Determine the [x, y] coordinate at the center of the cell enclosing the given text.  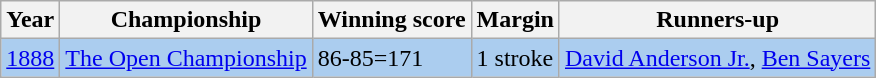
Runners-up [717, 20]
1 stroke [515, 58]
David Anderson Jr., Ben Sayers [717, 58]
The Open Championship [186, 58]
86-85=171 [392, 58]
Margin [515, 20]
1888 [30, 58]
Winning score [392, 20]
Championship [186, 20]
Year [30, 20]
